Return [X, Y] of the center of cell containing provided text 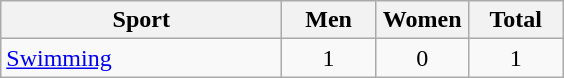
Swimming [142, 58]
Men [329, 20]
Women [422, 20]
0 [422, 58]
Sport [142, 20]
Total [516, 20]
